Extract the [X, Y] coordinate from the center of the cell holding the provided text.  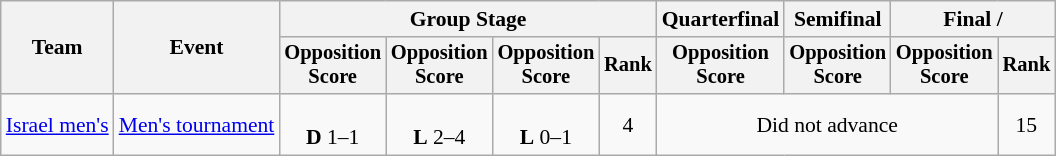
L 0–1 [546, 124]
Event [197, 48]
D 1–1 [332, 124]
Semifinal [838, 19]
Team [58, 48]
Final / [973, 19]
4 [628, 124]
Israel men's [58, 124]
15 [1027, 124]
Group Stage [468, 19]
Men's tournament [197, 124]
L 2–4 [440, 124]
Did not advance [828, 124]
Quarterfinal [721, 19]
